Capture the cell that displays the provided text and extract its (X, Y) central coordinate. 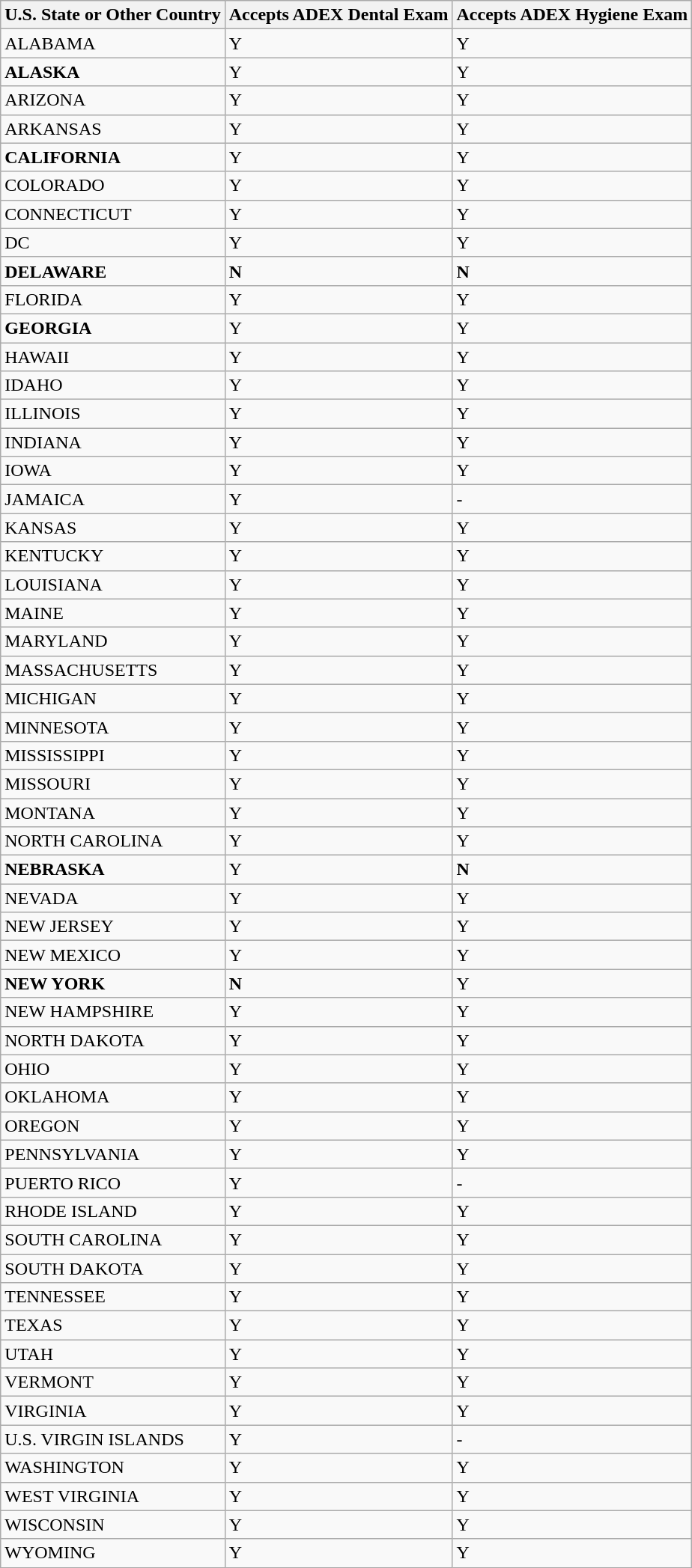
WASHINGTON (113, 1468)
DC (113, 242)
Accepts ADEX Hygiene Exam (572, 15)
NORTH CAROLINA (113, 841)
MICHIGAN (113, 698)
LOUISIANA (113, 585)
CALIFORNIA (113, 157)
MASSACHUSETTS (113, 670)
ALASKA (113, 72)
SOUTH CAROLINA (113, 1239)
NEVADA (113, 898)
TENNESSEE (113, 1297)
JAMAICA (113, 499)
UTAH (113, 1354)
NEW YORK (113, 983)
U.S. State or Other Country (113, 15)
ARKANSAS (113, 129)
Accepts ADEX Dental Exam (339, 15)
CONNECTICUT (113, 214)
MISSOURI (113, 784)
COLORADO (113, 186)
KENTUCKY (113, 556)
IOWA (113, 471)
SOUTH DAKOTA (113, 1269)
RHODE ISLAND (113, 1211)
ILLINOIS (113, 414)
MAINE (113, 613)
KANSAS (113, 528)
TEXAS (113, 1326)
NORTH DAKOTA (113, 1040)
ALABAMA (113, 43)
WEST VIRGINIA (113, 1496)
OREGON (113, 1126)
OHIO (113, 1069)
PUERTO RICO (113, 1183)
WYOMING (113, 1553)
MONTANA (113, 812)
IDAHO (113, 385)
PENNSYLVANIA (113, 1154)
MISSISSIPPI (113, 755)
GEORGIA (113, 328)
ARIZONA (113, 100)
OKLAHOMA (113, 1097)
VERMONT (113, 1382)
DELAWARE (113, 271)
VIRGINIA (113, 1411)
MARYLAND (113, 641)
MINNESOTA (113, 727)
FLORIDA (113, 299)
INDIANA (113, 442)
U.S. VIRGIN ISLANDS (113, 1439)
NEBRASKA (113, 870)
NEW MEXICO (113, 955)
NEW HAMPSHIRE (113, 1012)
WISCONSIN (113, 1525)
HAWAII (113, 357)
NEW JERSEY (113, 927)
